Capture the cell that displays the provided text and extract its [x, y] central coordinate. 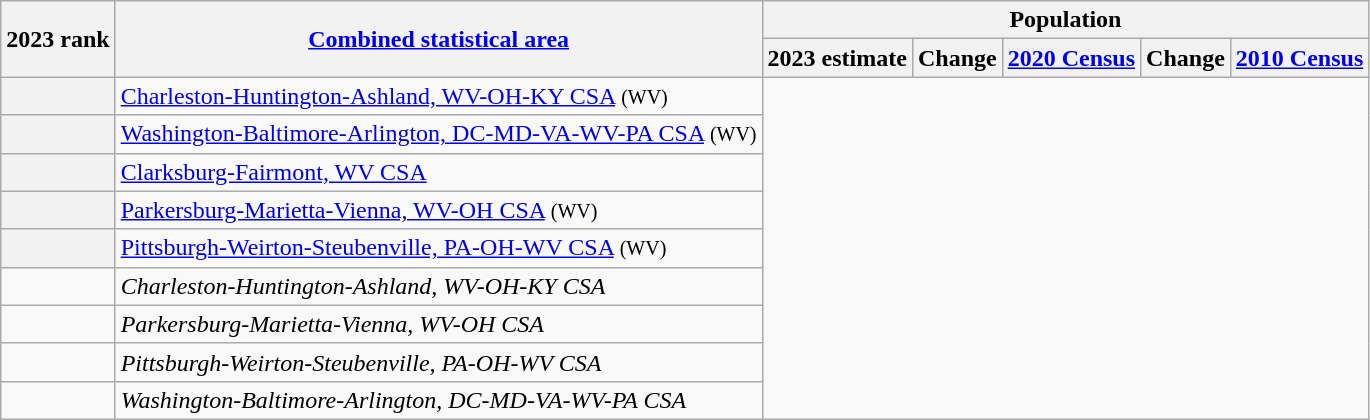
Parkersburg-Marietta-Vienna, WV-OH CSA [438, 324]
Charleston-Huntington-Ashland, WV-OH-KY CSA [438, 286]
2020 Census [1071, 58]
Parkersburg-Marietta-Vienna, WV-OH CSA (WV) [438, 210]
2023 rank [58, 39]
Pittsburgh-Weirton-Steubenville, PA-OH-WV CSA (WV) [438, 248]
Combined statistical area [438, 39]
Washington-Baltimore-Arlington, DC-MD-VA-WV-PA CSA (WV) [438, 134]
2023 estimate [837, 58]
Washington-Baltimore-Arlington, DC-MD-VA-WV-PA CSA [438, 400]
Population [1066, 20]
Pittsburgh-Weirton-Steubenville, PA-OH-WV CSA [438, 362]
2010 Census [1299, 58]
Clarksburg-Fairmont, WV CSA [438, 172]
Charleston-Huntington-Ashland, WV-OH-KY CSA (WV) [438, 96]
